Output the (X, Y) coordinate of the center of the cell containing the given text.  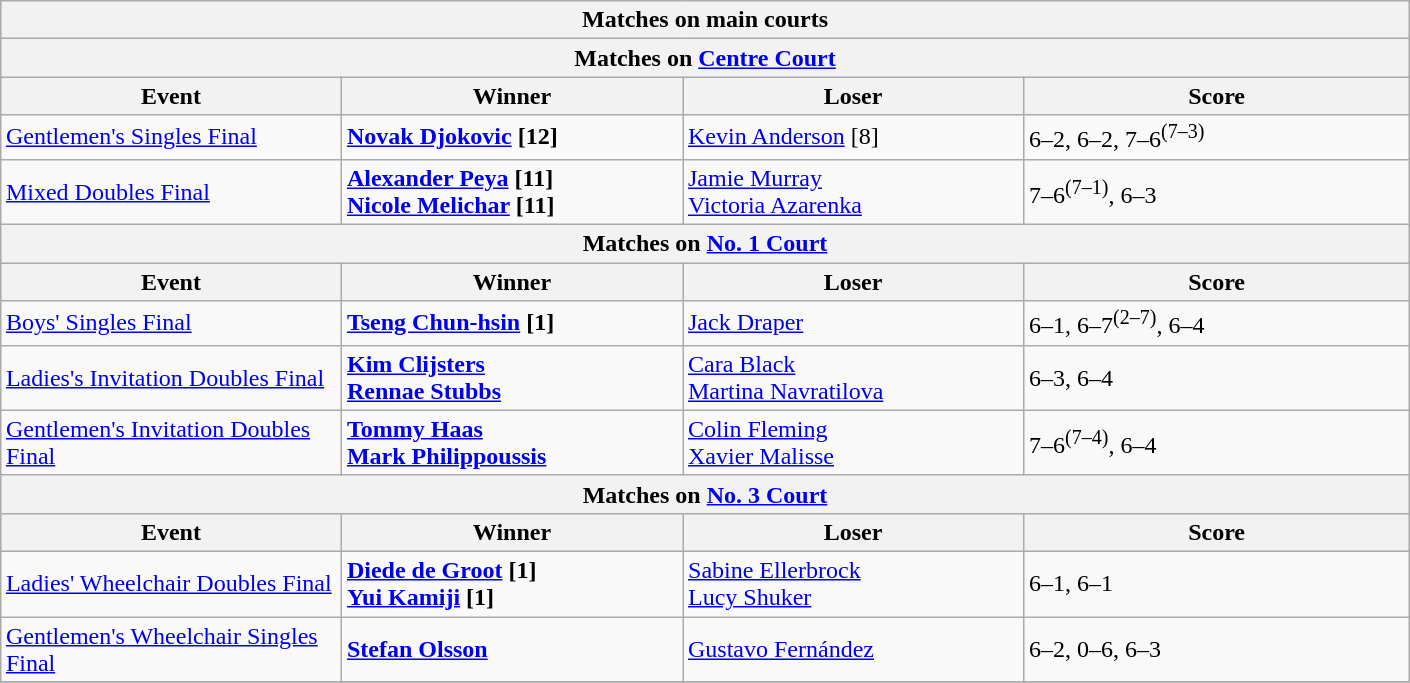
Alexander Peya [11] Nicole Melichar [11] (512, 192)
Ladies' Wheelchair Doubles Final (170, 584)
Sabine Ellerbrock Lucy Shuker (852, 584)
Gentlemen's Wheelchair Singles Final (170, 650)
Gentlemen's Invitation Doubles Final (170, 442)
6–2, 6–2, 7–6(7–3) (1217, 138)
Kim Clijsters Rennae Stubbs (512, 378)
Gustavo Fernández (852, 650)
Cara Black Martina Navratilova (852, 378)
Mixed Doubles Final (170, 192)
Ladies's Invitation Doubles Final (170, 378)
Matches on No. 1 Court (704, 244)
6–2, 0–6, 6–3 (1217, 650)
7–6(7–4), 6–4 (1217, 442)
Novak Djokovic [12] (512, 138)
6–3, 6–4 (1217, 378)
Matches on No. 3 Court (704, 494)
Matches on Centre Court (704, 58)
Gentlemen's Singles Final (170, 138)
6–1, 6–1 (1217, 584)
6–1, 6–7(2–7), 6–4 (1217, 324)
Kevin Anderson [8] (852, 138)
Tommy Haas Mark Philippoussis (512, 442)
Jack Draper (852, 324)
Diede de Groot [1] Yui Kamiji [1] (512, 584)
Jamie Murray Victoria Azarenka (852, 192)
Stefan Olsson (512, 650)
Tseng Chun-hsin [1] (512, 324)
Matches on main courts (704, 20)
Colin Fleming Xavier Malisse (852, 442)
7–6(7–1), 6–3 (1217, 192)
Boys' Singles Final (170, 324)
